Identify which cell holds the provided text, then report its [x, y] central coordinate. 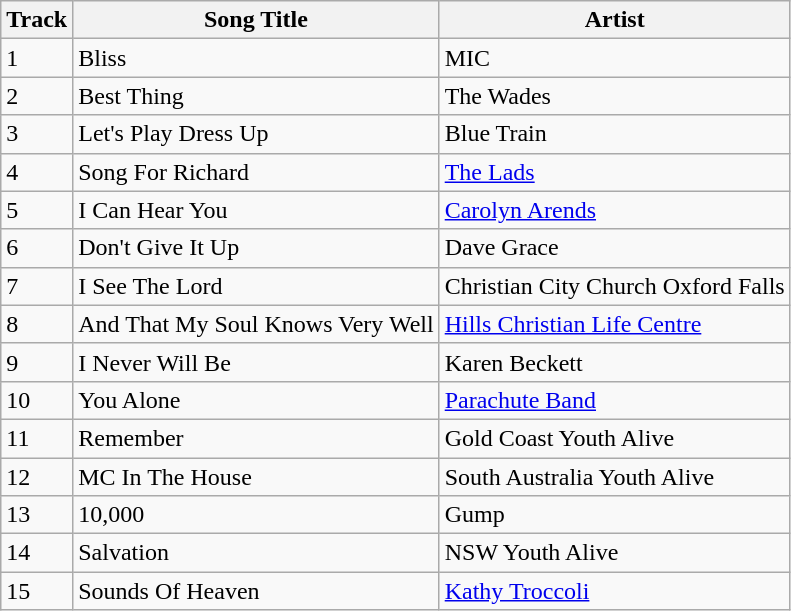
The Wades [614, 96]
8 [37, 324]
Don't Give It Up [256, 248]
I Can Hear You [256, 210]
9 [37, 362]
13 [37, 515]
10 [37, 400]
MC In The House [256, 477]
Blue Train [614, 134]
7 [37, 286]
Sounds Of Heaven [256, 591]
I See The Lord [256, 286]
Salvation [256, 553]
MIC [614, 58]
Dave Grace [614, 248]
Karen Beckett [614, 362]
Hills Christian Life Centre [614, 324]
Song For Richard [256, 172]
6 [37, 248]
You Alone [256, 400]
South Australia Youth Alive [614, 477]
Artist [614, 20]
10,000 [256, 515]
11 [37, 438]
5 [37, 210]
And That My Soul Knows Very Well [256, 324]
Bliss [256, 58]
Let's Play Dress Up [256, 134]
Carolyn Arends [614, 210]
Track [37, 20]
3 [37, 134]
Parachute Band [614, 400]
Christian City Church Oxford Falls [614, 286]
15 [37, 591]
I Never Will Be [256, 362]
Song Title [256, 20]
Best Thing [256, 96]
Kathy Troccoli [614, 591]
Gump [614, 515]
Remember [256, 438]
Gold Coast Youth Alive [614, 438]
12 [37, 477]
The Lads [614, 172]
14 [37, 553]
4 [37, 172]
NSW Youth Alive [614, 553]
1 [37, 58]
2 [37, 96]
